Detect which cell encompasses the target text, then output its (x, y) center coordinate. 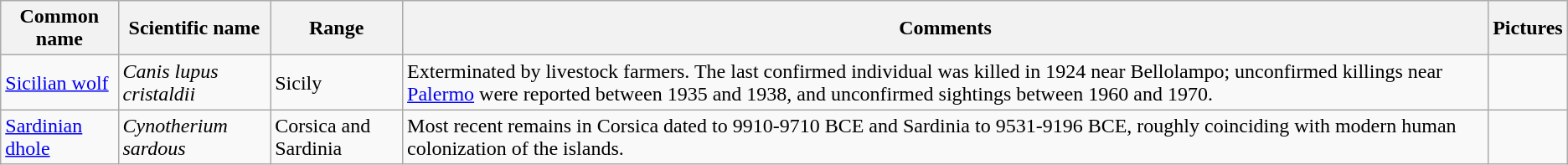
Corsica and Sardinia (337, 137)
Sardinian dhole (59, 137)
Scientific name (194, 28)
Common name (59, 28)
Pictures (1528, 28)
Cynotherium sardous (194, 137)
Comments (946, 28)
Sicily (337, 82)
Canis lupus cristaldii (194, 82)
Sicilian wolf (59, 82)
Range (337, 28)
